Detect which cell encompasses the target text, then output its [x, y] center coordinate. 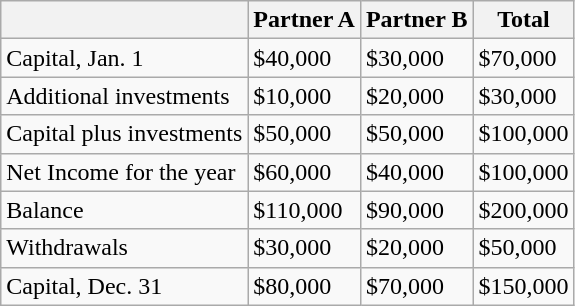
Capital plus investments [124, 134]
Partner A [304, 20]
$10,000 [304, 96]
Additional investments [124, 96]
$80,000 [304, 286]
$60,000 [304, 172]
$150,000 [524, 286]
Balance [124, 210]
$110,000 [304, 210]
Net Income for the year [124, 172]
$90,000 [416, 210]
Withdrawals [124, 248]
Capital, Jan. 1 [124, 58]
Partner B [416, 20]
Total [524, 20]
Capital, Dec. 31 [124, 286]
$200,000 [524, 210]
